Search for the cell housing the specified text and yield its [X, Y] center coordinate. 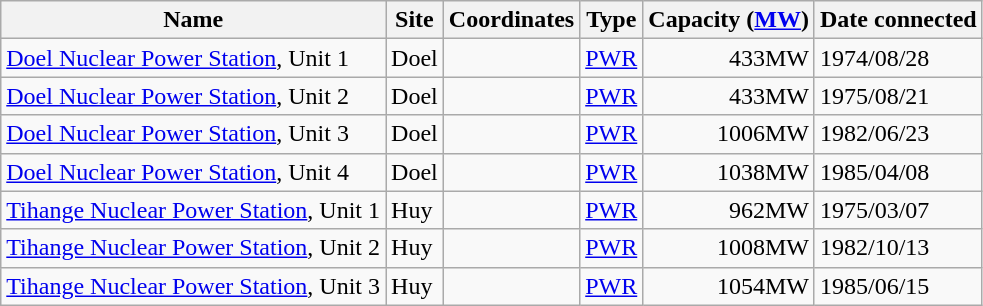
1985/06/15 [898, 286]
1975/08/21 [898, 96]
1054MW [729, 286]
1982/06/23 [898, 134]
Name [194, 20]
Type [612, 20]
Tihange Nuclear Power Station, Unit 2 [194, 248]
1982/10/13 [898, 248]
962MW [729, 210]
Date connected [898, 20]
Capacity (MW) [729, 20]
1975/03/07 [898, 210]
1974/08/28 [898, 58]
Doel Nuclear Power Station, Unit 4 [194, 172]
Coordinates [511, 20]
Tihange Nuclear Power Station, Unit 3 [194, 286]
1038MW [729, 172]
1006MW [729, 134]
Tihange Nuclear Power Station, Unit 1 [194, 210]
Doel Nuclear Power Station, Unit 3 [194, 134]
1985/04/08 [898, 172]
Doel Nuclear Power Station, Unit 1 [194, 58]
Doel Nuclear Power Station, Unit 2 [194, 96]
1008MW [729, 248]
Site [415, 20]
